Scan for the cell matching the given text and deliver its [X, Y] coordinate at center. 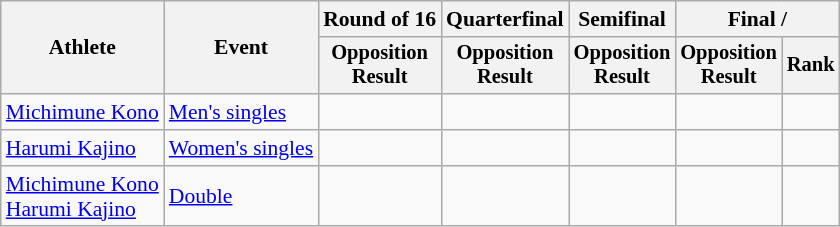
Athlete [82, 48]
Round of 16 [380, 19]
Michimune KonoHarumi Kajino [82, 196]
Rank [811, 66]
Men's singles [241, 112]
Harumi Kajino [82, 148]
Women's singles [241, 148]
Michimune Kono [82, 112]
Event [241, 48]
Semifinal [622, 19]
Double [241, 196]
Final / [757, 19]
Quarterfinal [505, 19]
